Search for the cell housing the specified text and yield its (x, y) center coordinate. 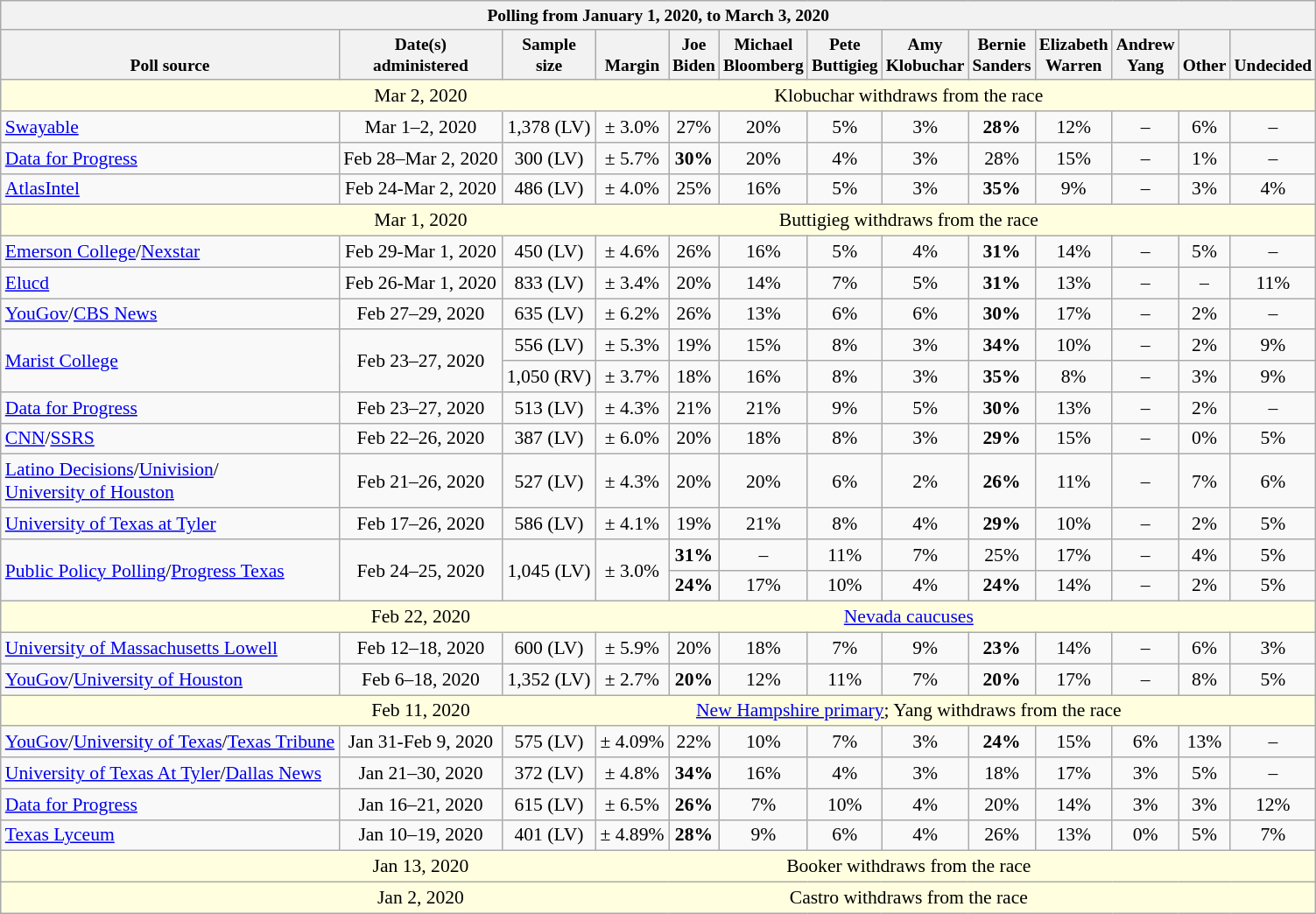
486 (LV) (550, 189)
± 4.1% (632, 524)
Nevada caucuses (909, 617)
Feb 26-Mar 1, 2020 (420, 283)
23% (1002, 649)
300 (LV) (550, 158)
833 (LV) (550, 283)
Date(s)administered (420, 54)
Jan 31-Feb 9, 2020 (420, 742)
600 (LV) (550, 649)
University of Texas At Tyler/Dallas News (170, 773)
± 6.2% (632, 314)
Feb 29-Mar 1, 2020 (420, 252)
ElizabethWarren (1073, 54)
Jan 16–21, 2020 (420, 805)
1,050 (RV) (550, 376)
Public Policy Polling/Progress Texas (170, 571)
27% (694, 127)
New Hampshire primary; Yang withdraws from the race (909, 711)
Swayable (170, 127)
387 (LV) (550, 439)
Feb 22–26, 2020 (420, 439)
1,352 (LV) (550, 679)
University of Texas at Tyler (170, 524)
Feb 11, 2020 (420, 711)
Marist College (170, 361)
Feb 22, 2020 (420, 617)
YouGov/University of Texas/Texas Tribune (170, 742)
± 6.0% (632, 439)
MichaelBloomberg (764, 54)
AtlasIntel (170, 189)
1% (1205, 158)
372 (LV) (550, 773)
Other (1205, 54)
Feb 6–18, 2020 (420, 679)
± 4.6% (632, 252)
± 4.8% (632, 773)
Emerson College/Nexstar (170, 252)
Samplesize (550, 54)
Feb 21–26, 2020 (420, 482)
1,045 (LV) (550, 571)
Margin (632, 54)
Feb 27–29, 2020 (420, 314)
CNN/SSRS (170, 439)
Texas Lyceum (170, 835)
1,378 (LV) (550, 127)
Feb 24–25, 2020 (420, 571)
PeteButtigieg (844, 54)
± 4.0% (632, 189)
Klobuchar withdraws from the race (909, 96)
Castro withdraws from the race (909, 898)
Poll source (170, 54)
± 4.89% (632, 835)
Feb 24-Mar 2, 2020 (420, 189)
JoeBiden (694, 54)
Feb 12–18, 2020 (420, 649)
Latino Decisions/Univision/University of Houston (170, 482)
Feb 17–26, 2020 (420, 524)
AmyKlobuchar (925, 54)
Jan 10–19, 2020 (420, 835)
Buttigieg withdraws from the race (909, 221)
AndrewYang (1145, 54)
Mar 1, 2020 (420, 221)
Jan 2, 2020 (420, 898)
± 4.09% (632, 742)
Jan 21–30, 2020 (420, 773)
575 (LV) (550, 742)
± 5.3% (632, 346)
586 (LV) (550, 524)
± 3.7% (632, 376)
± 6.5% (632, 805)
Jan 13, 2020 (420, 867)
YouGov/CBS News (170, 314)
513 (LV) (550, 408)
YouGov/University of Houston (170, 679)
Polling from January 1, 2020, to March 3, 2020 (658, 16)
± 3.4% (632, 283)
± 2.7% (632, 679)
635 (LV) (550, 314)
Booker withdraws from the race (909, 867)
± 5.7% (632, 158)
University of Massachusetts Lowell (170, 649)
Feb 28–Mar 2, 2020 (420, 158)
450 (LV) (550, 252)
615 (LV) (550, 805)
Elucd (170, 283)
± 5.9% (632, 649)
BernieSanders (1002, 54)
Mar 1–2, 2020 (420, 127)
401 (LV) (550, 835)
22% (694, 742)
Mar 2, 2020 (420, 96)
527 (LV) (550, 482)
556 (LV) (550, 346)
Undecided (1273, 54)
